Pinpoint the cell where the given text exists, returning its [x, y] midpoint coordinate. 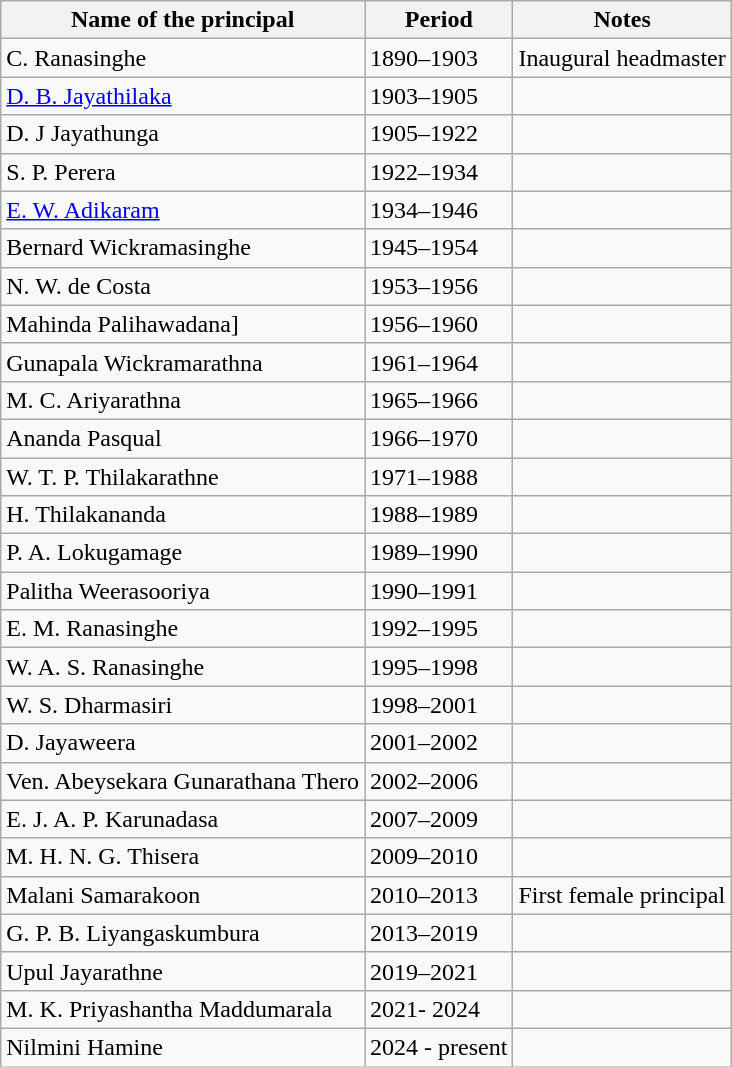
2024 - present [439, 1047]
Bernard Wickramasinghe [183, 248]
1992–1995 [439, 629]
2010–2013 [439, 895]
1990–1991 [439, 591]
P. A. Lokugamage [183, 553]
Upul Jayarathne [183, 971]
E. J. A. P. Karunadasa [183, 819]
1965–1966 [439, 400]
D. J Jayathunga [183, 134]
1922–1934 [439, 172]
1966–1970 [439, 438]
2001–2002 [439, 743]
W. S. Dharmasiri [183, 705]
1903–1905 [439, 96]
2021- 2024 [439, 1009]
S. P. Perera [183, 172]
N. W. de Costa [183, 286]
1945–1954 [439, 248]
E. M. Ranasinghe [183, 629]
2019–2021 [439, 971]
G. P. B. Liyangaskumbura [183, 933]
H. Thilakananda [183, 515]
1934–1946 [439, 210]
1995–1998 [439, 667]
M. K. Priyashantha Maddumarala [183, 1009]
1989–1990 [439, 553]
Nilmini Hamine [183, 1047]
First female principal [622, 895]
W. T. P. Thilakarathne [183, 477]
Ven. Abeysekara Gunarathana Thero [183, 781]
2009–2010 [439, 857]
1971–1988 [439, 477]
C. Ranasinghe [183, 58]
D. Jayaweera [183, 743]
M. C. Ariyarathna [183, 400]
Inaugural headmaster [622, 58]
W. A. S. Ranasinghe [183, 667]
Gunapala Wickramarathna [183, 362]
Name of the principal [183, 20]
Palitha Weerasooriya [183, 591]
1890–1903 [439, 58]
E. W. Adikaram [183, 210]
2013–2019 [439, 933]
1956–1960 [439, 324]
1988–1989 [439, 515]
M. H. N. G. Thisera [183, 857]
1953–1956 [439, 286]
Notes [622, 20]
2007–2009 [439, 819]
Ananda Pasqual [183, 438]
Mahinda Palihawadana] [183, 324]
2002–2006 [439, 781]
Malani Samarakoon [183, 895]
1905–1922 [439, 134]
D. B. Jayathilaka [183, 96]
1998–2001 [439, 705]
1961–1964 [439, 362]
Period [439, 20]
